Identify which cell holds the provided text, then report its (X, Y) central coordinate. 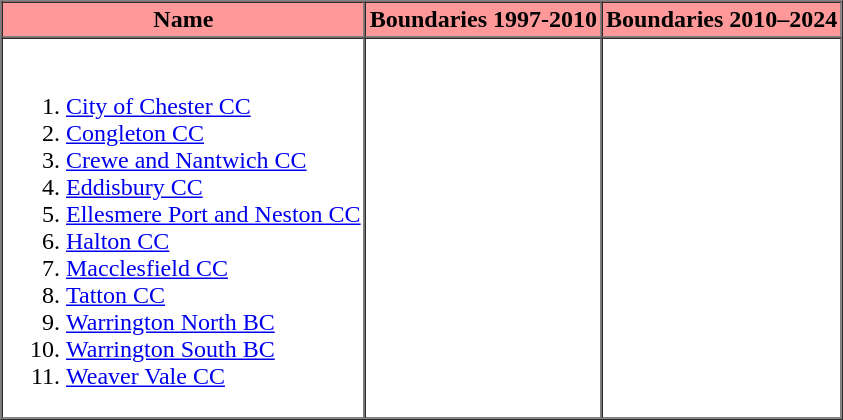
Name (184, 20)
Boundaries 1997-2010 (483, 20)
Boundaries 2010–2024 (722, 20)
